Find where the given text appears and provide that cell's center as [X, Y] coordinate. 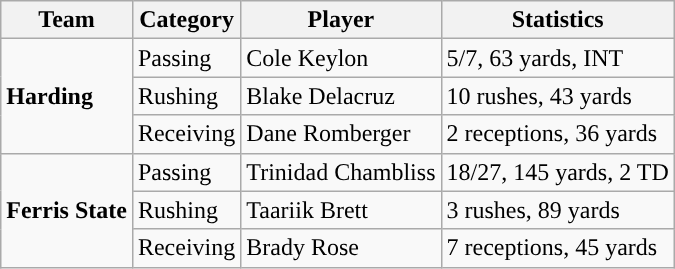
Cole Keylon [341, 58]
18/27, 145 yards, 2 TD [558, 172]
Ferris State [67, 210]
Taariik Brett [341, 210]
Harding [67, 96]
Statistics [558, 20]
Blake Delacruz [341, 96]
2 receptions, 36 yards [558, 134]
Dane Romberger [341, 134]
Player [341, 20]
Trinidad Chambliss [341, 172]
7 receptions, 45 yards [558, 248]
Brady Rose [341, 248]
3 rushes, 89 yards [558, 210]
Category [186, 20]
10 rushes, 43 yards [558, 96]
5/7, 63 yards, INT [558, 58]
Team [67, 20]
